Return the (X, Y) coordinate for the center point of the cell that contains the specified text.  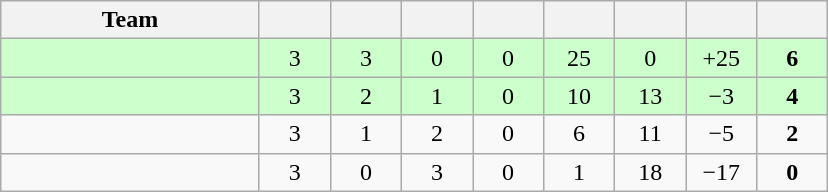
Team (130, 20)
−3 (722, 96)
18 (650, 172)
25 (580, 58)
13 (650, 96)
−5 (722, 134)
+25 (722, 58)
11 (650, 134)
10 (580, 96)
4 (792, 96)
−17 (722, 172)
